For the text-containing cell, return its midpoint in [X, Y] coordinate format. 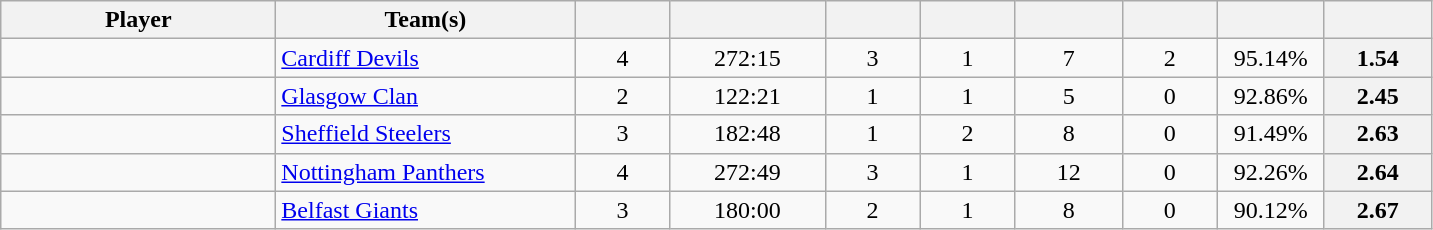
272:49 [748, 172]
Belfast Giants [426, 210]
122:21 [748, 96]
Team(s) [426, 20]
12 [1068, 172]
Nottingham Panthers [426, 172]
95.14% [1270, 58]
90.12% [1270, 210]
2.64 [1378, 172]
92.86% [1270, 96]
182:48 [748, 134]
7 [1068, 58]
92.26% [1270, 172]
272:15 [748, 58]
91.49% [1270, 134]
Player [138, 20]
Cardiff Devils [426, 58]
Sheffield Steelers [426, 134]
180:00 [748, 210]
1.54 [1378, 58]
5 [1068, 96]
Glasgow Clan [426, 96]
2.67 [1378, 210]
2.63 [1378, 134]
2.45 [1378, 96]
